Pinpoint the cell where the given text exists, returning its (x, y) midpoint coordinate. 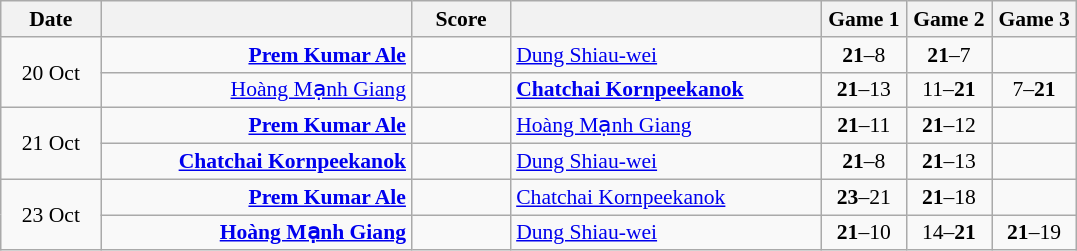
21–11 (864, 126)
21 Oct (51, 144)
21–18 (948, 197)
20 Oct (51, 72)
23 Oct (51, 214)
Game 3 (1034, 19)
7–21 (1034, 90)
21–12 (948, 126)
Score (461, 19)
Game 1 (864, 19)
23–21 (864, 197)
14–21 (948, 233)
Date (51, 19)
21–7 (948, 55)
21–19 (1034, 233)
11–21 (948, 90)
Game 2 (948, 19)
21–10 (864, 233)
